Return [X, Y] of the center of cell containing provided text 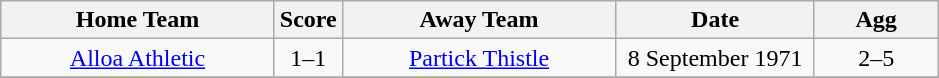
Date [716, 20]
Partick Thistle [479, 58]
Away Team [479, 20]
1–1 [308, 58]
8 September 1971 [716, 58]
Home Team [138, 20]
Alloa Athletic [138, 58]
Score [308, 20]
2–5 [876, 58]
Agg [876, 20]
